Pinpoint the cell where the given text exists, returning its [x, y] midpoint coordinate. 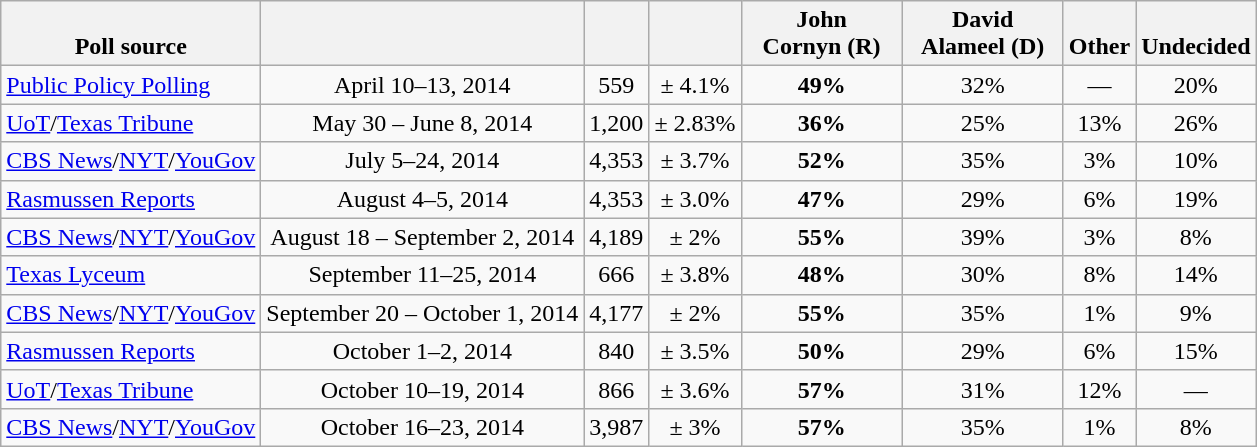
4,177 [616, 313]
10% [1196, 161]
31% [982, 389]
JohnCornyn (R) [822, 34]
Undecided [1196, 34]
Public Policy Polling [131, 85]
± 4.1% [695, 85]
± 3.5% [695, 351]
19% [1196, 199]
DavidAlameel (D) [982, 34]
October 1–2, 2014 [422, 351]
April 10–13, 2014 [422, 85]
3,987 [616, 427]
666 [616, 275]
32% [982, 85]
Texas Lyceum [131, 275]
39% [982, 237]
25% [982, 123]
49% [822, 85]
August 18 – September 2, 2014 [422, 237]
May 30 – June 8, 2014 [422, 123]
1,200 [616, 123]
15% [1196, 351]
26% [1196, 123]
± 3.0% [695, 199]
± 3.6% [695, 389]
50% [822, 351]
47% [822, 199]
866 [616, 389]
September 20 – October 1, 2014 [422, 313]
October 10–19, 2014 [422, 389]
October 16–23, 2014 [422, 427]
September 11–25, 2014 [422, 275]
9% [1196, 313]
July 5–24, 2014 [422, 161]
4,189 [616, 237]
Other [1099, 34]
± 3% [695, 427]
48% [822, 275]
Poll source [131, 34]
52% [822, 161]
36% [822, 123]
± 3.7% [695, 161]
30% [982, 275]
559 [616, 85]
August 4–5, 2014 [422, 199]
± 3.8% [695, 275]
± 2.83% [695, 123]
20% [1196, 85]
12% [1099, 389]
14% [1196, 275]
13% [1099, 123]
840 [616, 351]
